Return the (x, y) coordinate for the center point of the cell that contains the specified text.  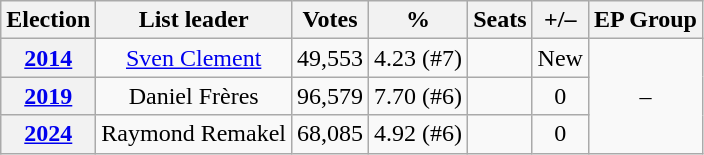
Raymond Remakel (194, 134)
– (645, 96)
Votes (330, 20)
% (418, 20)
2014 (48, 58)
Sven Clement (194, 58)
2019 (48, 96)
Seats (500, 20)
68,085 (330, 134)
Daniel Frères (194, 96)
List leader (194, 20)
New (560, 58)
2024 (48, 134)
4.23 (#7) (418, 58)
7.70 (#6) (418, 96)
49,553 (330, 58)
96,579 (330, 96)
4.92 (#6) (418, 134)
+/– (560, 20)
Election (48, 20)
EP Group (645, 20)
